Provide the [X, Y] coordinate of the cell's center where the given text is located.  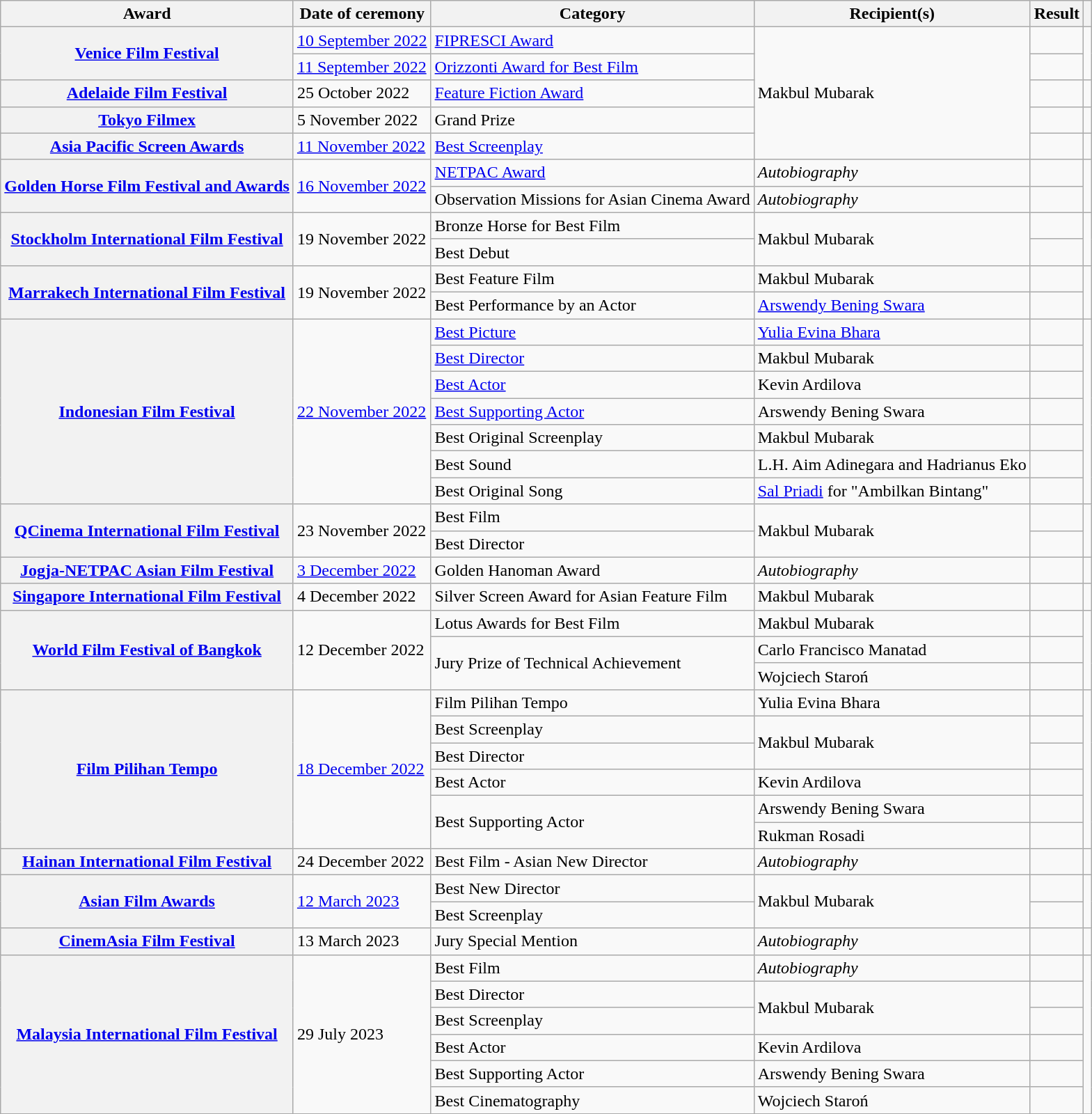
Best Feature Film [592, 278]
Lotus Awards for Best Film [592, 623]
Observation Missions for Asian Cinema Award [592, 199]
Malaysia International Film Festival [148, 1034]
Adelaide Film Festival [148, 93]
10 September 2022 [362, 40]
5 November 2022 [362, 120]
Indonesian Film Festival [148, 411]
Category [592, 14]
12 December 2022 [362, 650]
Best Picture [592, 332]
Venice Film Festival [148, 54]
25 October 2022 [362, 93]
11 November 2022 [362, 146]
Sal Priadi for "Ambilkan Bintang" [892, 491]
Marrakech International Film Festival [148, 292]
Jury Prize of Technical Achievement [592, 663]
Orizzonti Award for Best Film [592, 67]
Hainan International Film Festival [148, 862]
Result [1057, 14]
11 September 2022 [362, 67]
Rukman Rosadi [892, 835]
Bronze Horse for Best Film [592, 226]
Grand Prize [592, 120]
24 December 2022 [362, 862]
QCinema International Film Festival [148, 531]
Best Original Song [592, 491]
World Film Festival of Bangkok [148, 650]
22 November 2022 [362, 411]
4 December 2022 [362, 597]
Award [148, 14]
29 July 2023 [362, 1034]
Best Debut [592, 252]
Tokyo Filmex [148, 120]
Jury Special Mention [592, 941]
12 March 2023 [362, 902]
Jogja-NETPAC Asian Film Festival [148, 570]
Best Performance by an Actor [592, 305]
Golden Horse Film Festival and Awards [148, 186]
3 December 2022 [362, 570]
Carlo Francisco Manatad [892, 650]
Silver Screen Award for Asian Feature Film [592, 597]
Stockholm International Film Festival [148, 239]
Feature Fiction Award [592, 93]
Singapore International Film Festival [148, 597]
Golden Hanoman Award [592, 570]
NETPAC Award [592, 173]
Recipient(s) [892, 14]
FIPRESCI Award [592, 40]
23 November 2022 [362, 531]
Best Original Screenplay [592, 438]
Best Cinematography [592, 1100]
Best Film - Asian New Director [592, 862]
Date of ceremony [362, 14]
Asian Film Awards [148, 902]
CinemAsia Film Festival [148, 941]
13 March 2023 [362, 941]
L.H. Aim Adinegara and Hadrianus Eko [892, 464]
18 December 2022 [362, 769]
Best Sound [592, 464]
16 November 2022 [362, 186]
Asia Pacific Screen Awards [148, 146]
Best New Director [592, 888]
